Locate the cell with the specified text and output its (X, Y) center coordinate. 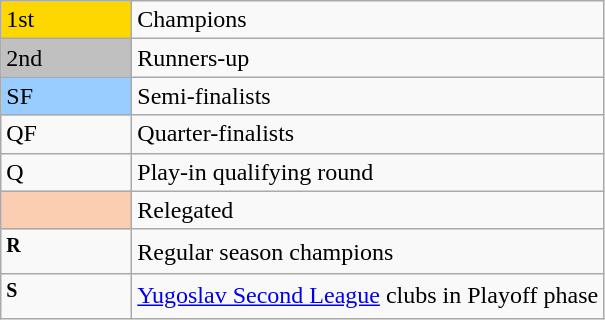
Semi-finalists (368, 96)
Yugoslav Second League clubs in Playoff phase (368, 296)
S (66, 296)
Regular season champions (368, 252)
2nd (66, 58)
SF (66, 96)
R (66, 252)
Relegated (368, 210)
1st (66, 20)
Play-in qualifying round (368, 172)
Champions (368, 20)
Runners-up (368, 58)
Q (66, 172)
Quarter-finalists (368, 134)
QF (66, 134)
